Scan for the cell matching the given text and deliver its (X, Y) coordinate at center. 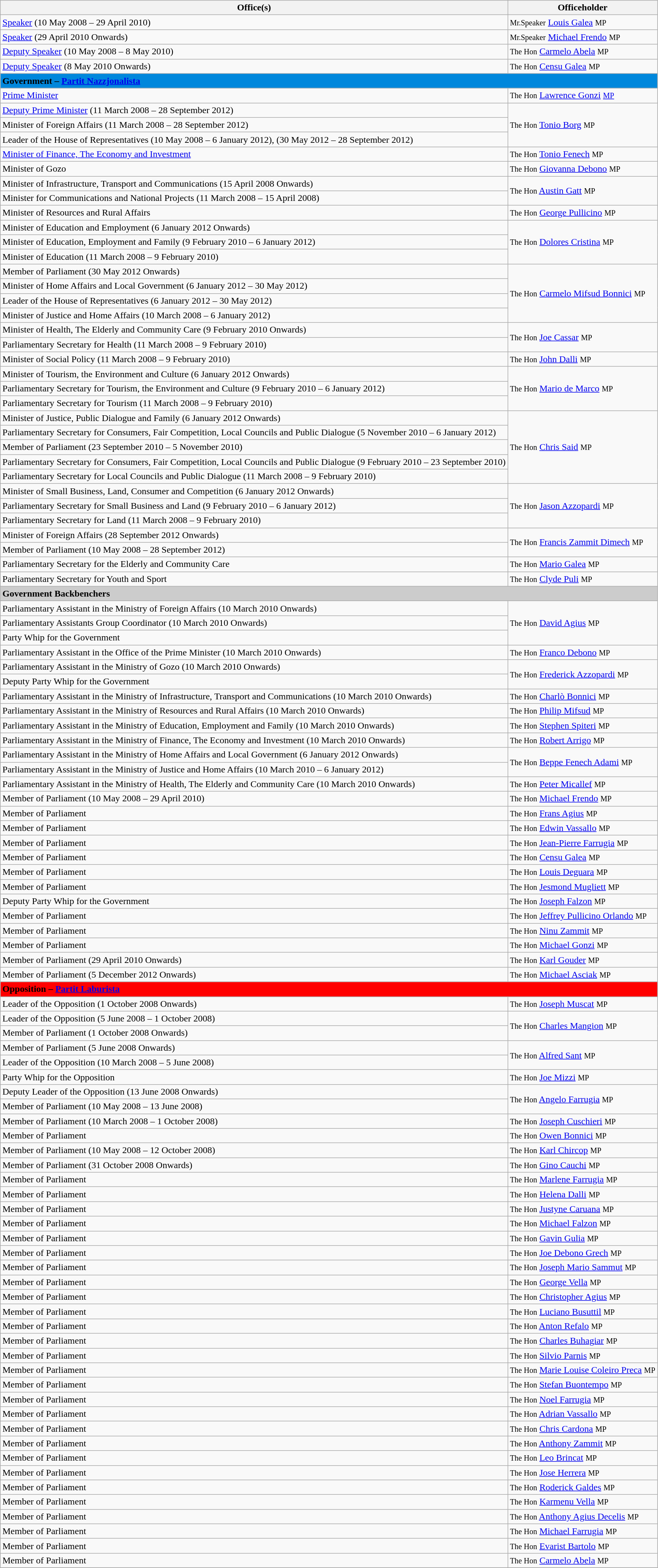
Member of Parliament (10 May 2008 – 13 June 2008) (254, 1106)
Member of Parliament (31 October 2008 Onwards) (254, 1165)
The Hon Peter Micallef MP (583, 784)
Leader of the Opposition (5 June 2008 – 1 October 2008) (254, 1018)
Minister of Education and Employment (6 January 2012 Onwards) (254, 227)
Parliamentary Secretary for Health (11 March 2008 – 9 February 2010) (254, 344)
The Hon Chris Cardona MP (583, 1429)
Minister of Small Business, Land, Consumer and Competition (6 January 2012 Onwards) (254, 491)
Member of Parliament (23 September 2010 – 5 November 2010) (254, 447)
Parliamentary Assistant in the Office of the Prime Minister (10 March 2010 Onwards) (254, 652)
The Hon John Dalli MP (583, 359)
Minister of Finance, The Economy and Investment (254, 154)
Minister of Tourism, the Environment and Culture (6 January 2012 Onwards) (254, 374)
Member of Parliament (5 June 2008 Onwards) (254, 1048)
The Hon Joe Debono Grech MP (583, 1253)
The Hon Karl Gouder MP (583, 960)
The Hon Frans Agius MP (583, 813)
The Hon Stephen Spiteri MP (583, 725)
The Hon Ninu Zammit MP (583, 931)
The Hon Anthony Zammit MP (583, 1443)
The Hon Joseph Falzon MP (583, 901)
Minister for Communications and National Projects (11 March 2008 – 15 April 2008) (254, 198)
The Hon Jeffrey Pullicino Orlando MP (583, 916)
Speaker (29 April 2010 Onwards) (254, 37)
Parliamentary Assistant in the Ministry of Finance, The Economy and Investment (10 March 2010 Onwards) (254, 740)
The Hon Joseph Cuschieri MP (583, 1121)
Party Whip for the Government (254, 637)
Minister of Justice, Public Dialogue and Family (6 January 2012 Onwards) (254, 418)
The Hon Jason Azzopardi MP (583, 506)
The Hon George Pullicino MP (583, 213)
The Hon Justyne Caruana MP (583, 1209)
The Hon Dolores Cristina MP (583, 242)
Parliamentary Secretary for Tourism, the Environment and Culture (9 February 2010 – 6 January 2012) (254, 388)
Minister of Foreign Affairs (28 September 2012 Onwards) (254, 535)
The Hon Marlene Farrugia MP (583, 1180)
Deputy Speaker (8 May 2010 Onwards) (254, 66)
The Hon Joseph Muscat MP (583, 1004)
Minister of Resources and Rural Affairs (254, 213)
Member of Parliament (10 May 2008 – 12 October 2008) (254, 1150)
Prime Minister (254, 95)
Parliamentary Assistant in the Ministry of Resources and Rural Affairs (10 March 2010 Onwards) (254, 711)
The Hon Christopher Agius MP (583, 1297)
The Hon Marie Louise Coleiro Preca MP (583, 1370)
Member of Parliament (30 May 2012 Onwards) (254, 271)
The Hon Joseph Mario Sammut MP (583, 1267)
The Hon Jesmond Mugliett MP (583, 886)
The Hon George Vella MP (583, 1282)
Parliamentary Secretary for Small Business and Land (9 February 2010 – 6 January 2012) (254, 506)
The Hon Michael Farrugia MP (583, 1531)
The Hon Karmenu Vella MP (583, 1502)
The Hon Luciano Busuttil MP (583, 1311)
Leader of the Opposition (1 October 2008 Onwards) (254, 1004)
Member of Parliament (10 March 2008 – 1 October 2008) (254, 1121)
The Hon Franco Debono MP (583, 652)
The Hon Angelo Farrugia MP (583, 1099)
The Hon David Agius MP (583, 623)
The Hon Helena Dalli MP (583, 1194)
The Hon Joe Cassar MP (583, 337)
The Hon Michael Falzon MP (583, 1224)
Minister of Health, The Elderly and Community Care (9 February 2010 Onwards) (254, 330)
The Hon Charlò Bonnici MP (583, 696)
The Hon Tonio Borg MP (583, 125)
Member of Parliament (10 May 2008 – 29 April 2010) (254, 799)
Parliamentary Secretary for the Elderly and Community Care (254, 564)
The Hon Silvio Parnis MP (583, 1355)
The Hon Noel Farrugia MP (583, 1399)
Member of Parliament (1 October 2008 Onwards) (254, 1033)
Parliamentary Secretary for Land (11 March 2008 – 9 February 2010) (254, 520)
Parliamentary Assistant in the Ministry of Home Affairs and Local Government (6 January 2012 Onwards) (254, 755)
The Hon Charles Buhagiar MP (583, 1341)
Parliamentary Assistants Group Coordinator (10 March 2010 Onwards) (254, 623)
Parliamentary Secretary for Consumers, Fair Competition, Local Councils and Public Dialogue (5 November 2010 – 6 January 2012) (254, 433)
Party Whip for the Opposition (254, 1077)
The Hon Edwin Vassallo MP (583, 828)
Minister of Gozo (254, 169)
The Hon Leo Brincat MP (583, 1458)
The Hon Louis Deguara MP (583, 872)
Mr.Speaker Michael Frendo MP (583, 37)
Minister of Home Affairs and Local Government (6 January 2012 – 30 May 2012) (254, 286)
Member of Parliament (5 December 2012 Onwards) (254, 975)
The Hon Philip Mifsud MP (583, 711)
The Hon Joe Mizzi MP (583, 1077)
Leader of the Opposition (10 March 2008 – 5 June 2008) (254, 1062)
The Hon Clyde Puli MP (583, 579)
Parliamentary Assistant in the Ministry of Gozo (10 March 2010 Onwards) (254, 667)
Minister of Social Policy (11 March 2008 – 9 February 2010) (254, 359)
Parliamentary Assistant in the Ministry of Education, Employment and Family (10 March 2010 Onwards) (254, 725)
The Hon Francis Zammit Dimech MP (583, 542)
Speaker (10 May 2008 – 29 April 2010) (254, 22)
Parliamentary Secretary for Local Councils and Public Dialogue (11 March 2008 – 9 February 2010) (254, 476)
Minister of Foreign Affairs (11 March 2008 – 28 September 2012) (254, 125)
The Hon Mario de Marco MP (583, 388)
Parliamentary Assistant in the Ministry of Infrastructure, Transport and Communications (10 March 2010 Onwards) (254, 696)
The Hon Jean-Pierre Farrugia MP (583, 843)
The Hon Lawrence Gonzi MP (583, 95)
The Hon Giovanna Debono MP (583, 169)
Minister of Education, Employment and Family (9 February 2010 – 6 January 2012) (254, 242)
The Hon Stefan Buontempo MP (583, 1385)
The Hon Michael Frendo MP (583, 799)
The Hon Gavin Gulia MP (583, 1238)
Minister of Justice and Home Affairs (10 March 2008 – 6 January 2012) (254, 315)
The Hon Tonio Fenech MP (583, 154)
Parliamentary Assistant in the Ministry of Justice and Home Affairs (10 March 2010 – 6 January 2012) (254, 769)
The Hon Michael Asciak MP (583, 975)
Deputy Prime Minister (11 March 2008 – 28 September 2012) (254, 110)
Member of Parliament (29 April 2010 Onwards) (254, 960)
The Hon Karl Chircop MP (583, 1150)
Officeholder (583, 8)
Leader of the House of Representatives (6 January 2012 – 30 May 2012) (254, 301)
Office(s) (254, 8)
Minister of Infrastructure, Transport and Communications (15 April 2008 Onwards) (254, 184)
The Hon Beppe Fenech Adami MP (583, 762)
Government Backbenchers (329, 593)
The Hon Alfred Sant MP (583, 1055)
The Hon Anthony Agius Decelis MP (583, 1516)
Government – Partit Nazzjonalista (329, 81)
The Hon Chris Said MP (583, 447)
The Hon Frederick Azzopardi MP (583, 674)
Parliamentary Secretary for Tourism (11 March 2008 – 9 February 2010) (254, 403)
The Hon Michael Gonzi MP (583, 945)
Mr.Speaker Louis Galea MP (583, 22)
Opposition – Partit Laburista (329, 989)
The Hon Charles Mangion MP (583, 1026)
The Hon Anton Refalo MP (583, 1326)
The Hon Owen Bonnici MP (583, 1136)
Parliamentary Assistant in the Ministry of Health, The Elderly and Community Care (10 March 2010 Onwards) (254, 784)
The Hon Roderick Galdes MP (583, 1487)
The Hon Adrian Vassallo MP (583, 1414)
The Hon Austin Gatt MP (583, 191)
Member of Parliament (10 May 2008 – 28 September 2012) (254, 550)
The Hon Jose Herrera MP (583, 1473)
Parliamentary Secretary for Consumers, Fair Competition, Local Councils and Public Dialogue (9 February 2010 – 23 September 2010) (254, 462)
The Hon Carmelo Mifsud Bonnici MP (583, 293)
Parliamentary Secretary for Youth and Sport (254, 579)
Minister of Education (11 March 2008 – 9 February 2010) (254, 257)
The Hon Mario Galea MP (583, 564)
Deputy Leader of the Opposition (13 June 2008 Onwards) (254, 1092)
The Hon Gino Cauchi MP (583, 1165)
The Hon Robert Arrigo MP (583, 740)
The Hon Evarist Bartolo MP (583, 1546)
Parliamentary Assistant in the Ministry of Foreign Affairs (10 March 2010 Onwards) (254, 608)
Leader of the House of Representatives (10 May 2008 – 6 January 2012), (30 May 2012 – 28 September 2012) (254, 139)
Deputy Speaker (10 May 2008 – 8 May 2010) (254, 52)
